From the cell containing the given text, extract its center point as [X, Y] coordinate. 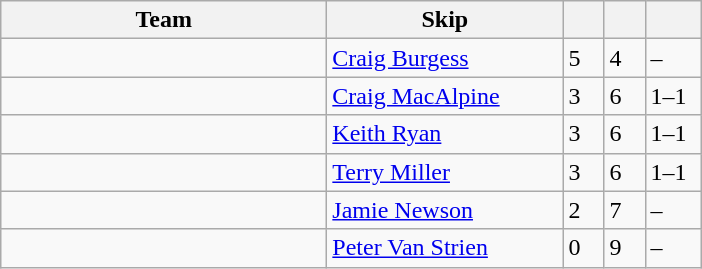
5 [584, 58]
Craig Burgess [445, 58]
Keith Ryan [445, 134]
Terry Miller [445, 172]
Jamie Newson [445, 210]
4 [624, 58]
Craig MacAlpine [445, 96]
Peter Van Strien [445, 248]
7 [624, 210]
Team [164, 20]
9 [624, 248]
Skip [445, 20]
0 [584, 248]
2 [584, 210]
